Pinpoint the cell where the given text exists, returning its [x, y] midpoint coordinate. 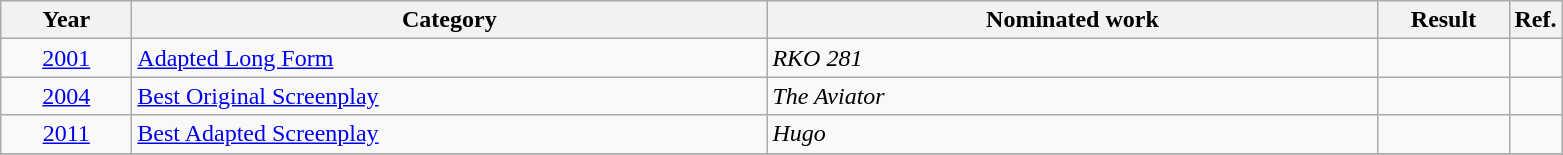
Hugo [1072, 134]
2011 [66, 134]
Result [1444, 20]
2001 [66, 58]
Best Original Screenplay [450, 96]
Best Adapted Screenplay [450, 134]
RKO 281 [1072, 58]
Adapted Long Form [450, 58]
Year [66, 20]
Nominated work [1072, 20]
The Aviator [1072, 96]
2004 [66, 96]
Ref. [1536, 20]
Category [450, 20]
